Scan for the cell matching the given text and deliver its [x, y] coordinate at center. 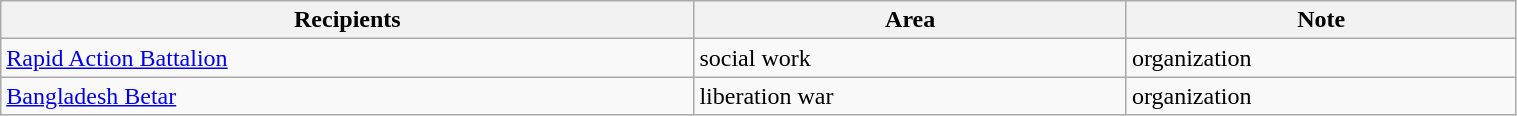
Bangladesh Betar [348, 96]
Recipients [348, 20]
liberation war [910, 96]
Area [910, 20]
Rapid Action Battalion [348, 58]
social work [910, 58]
Note [1321, 20]
